Return [X, Y] of the center of cell containing provided text 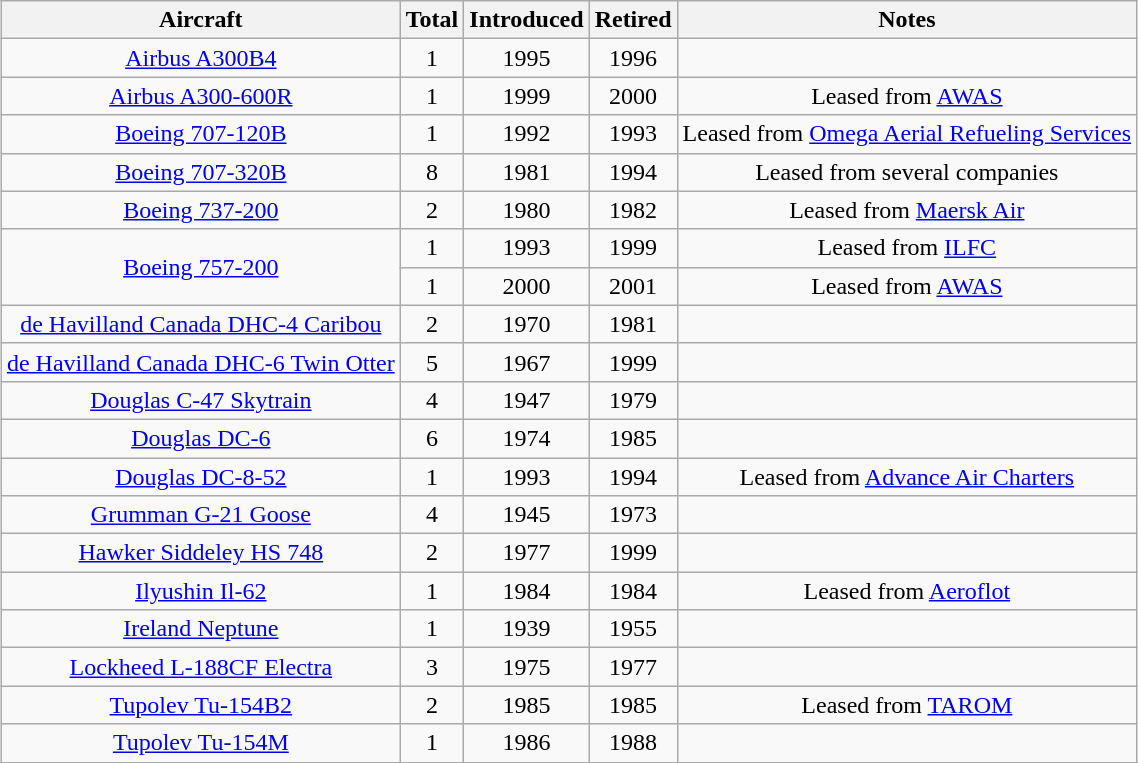
1986 [526, 743]
1967 [526, 362]
de Havilland Canada DHC-4 Caribou [200, 324]
Leased from TAROM [907, 705]
1996 [633, 58]
Total [432, 20]
1955 [633, 629]
1995 [526, 58]
3 [432, 667]
1974 [526, 438]
Boeing 707-120B [200, 134]
Notes [907, 20]
Douglas C-47 Skytrain [200, 400]
5 [432, 362]
8 [432, 172]
Leased from ILFC [907, 248]
Grumman G-21 Goose [200, 515]
1992 [526, 134]
Ilyushin Il-62 [200, 591]
1988 [633, 743]
Tupolev Tu-154B2 [200, 705]
1939 [526, 629]
Retired [633, 20]
Douglas DC-8-52 [200, 477]
Airbus A300B4 [200, 58]
Ireland Neptune [200, 629]
1973 [633, 515]
Leased from Maersk Air [907, 210]
Leased from several companies [907, 172]
Hawker Siddeley HS 748 [200, 553]
1982 [633, 210]
Airbus A300-600R [200, 96]
Boeing 707-320B [200, 172]
Tupolev Tu-154M [200, 743]
Douglas DC-6 [200, 438]
1979 [633, 400]
Lockheed L-188CF Electra [200, 667]
Boeing 737-200 [200, 210]
Leased from Advance Air Charters [907, 477]
6 [432, 438]
2001 [633, 286]
Boeing 757-200 [200, 267]
1945 [526, 515]
de Havilland Canada DHC-6 Twin Otter [200, 362]
1970 [526, 324]
1980 [526, 210]
1975 [526, 667]
Leased from Aeroflot [907, 591]
Leased from Omega Aerial Refueling Services [907, 134]
Aircraft [200, 20]
1947 [526, 400]
Introduced [526, 20]
